Output the (x, y) coordinate of the center of the cell containing the given text.  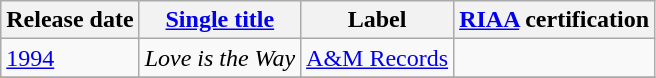
Single title (220, 20)
1994 (70, 58)
A&M Records (378, 58)
RIAA certification (554, 20)
Release date (70, 20)
Label (378, 20)
Love is the Way (220, 58)
